For the text-containing cell, return its midpoint in (X, Y) coordinate format. 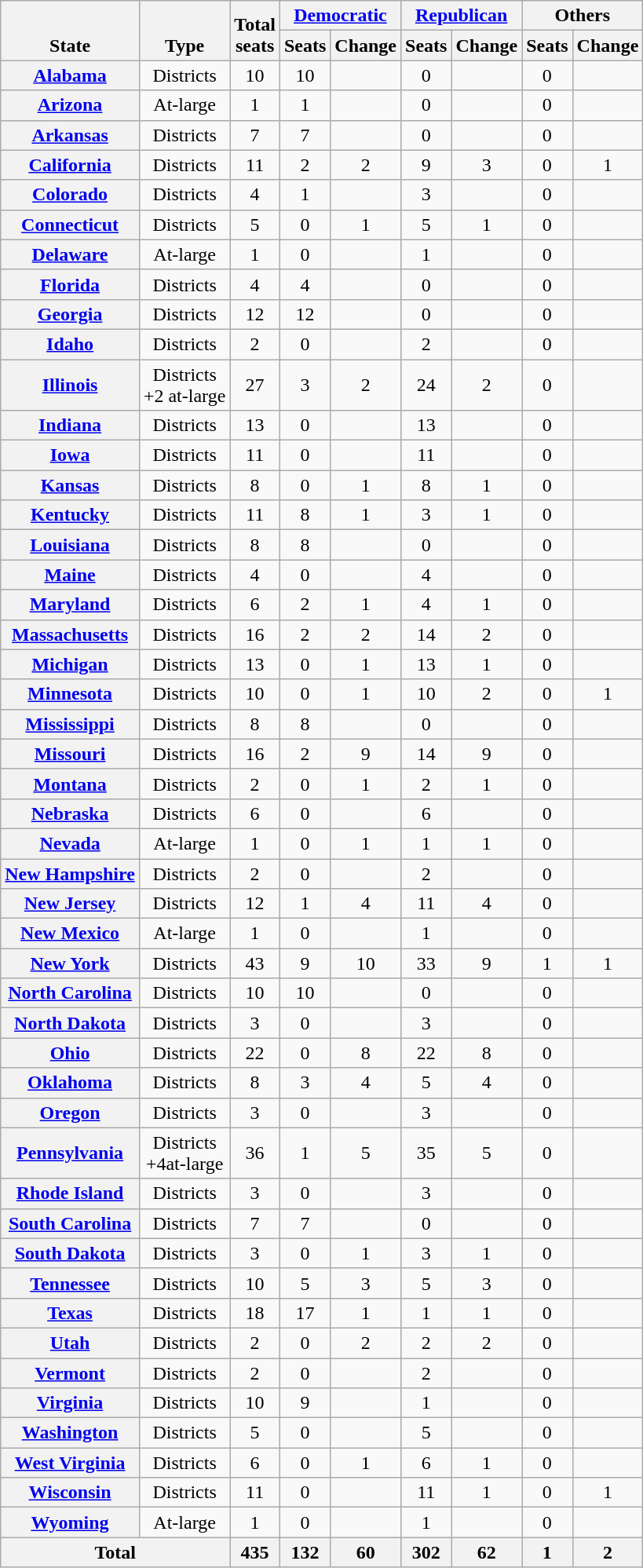
South Dakota (71, 1253)
62 (487, 1552)
Rhode Island (71, 1193)
Arizona (71, 105)
Pennsylvania (71, 1153)
Mississippi (71, 724)
Maine (71, 575)
Arkansas (71, 135)
Connecticut (71, 225)
33 (426, 963)
24 (426, 385)
17 (305, 1313)
Illinois (71, 385)
Type (184, 31)
Washington (71, 1433)
State (71, 31)
New York (71, 963)
New Hampshire (71, 874)
Georgia (71, 314)
Michigan (71, 664)
Districts+2 at-large (184, 385)
Kansas (71, 485)
Indiana (71, 426)
Delaware (71, 254)
New Mexico (71, 934)
18 (255, 1313)
Tennessee (71, 1283)
Others (583, 16)
Wisconsin (71, 1493)
Total (115, 1552)
Maryland (71, 605)
Massachusetts (71, 634)
132 (305, 1552)
Totalseats (255, 31)
27 (255, 385)
South Carolina (71, 1223)
60 (366, 1552)
Nevada (71, 843)
California (71, 165)
43 (255, 963)
36 (255, 1153)
Vermont (71, 1373)
New Jersey (71, 904)
302 (426, 1552)
Texas (71, 1313)
Wyoming (71, 1522)
Ohio (71, 1053)
35 (426, 1153)
Iowa (71, 455)
Virginia (71, 1403)
Nebraska (71, 813)
Florida (71, 284)
Oklahoma (71, 1083)
Missouri (71, 754)
Idaho (71, 344)
Kentucky (71, 515)
Democratic (340, 16)
West Virginia (71, 1463)
Colorado (71, 195)
North Dakota (71, 1023)
Districts+4at-large (184, 1153)
Republican (462, 16)
Minnesota (71, 694)
Montana (71, 784)
North Carolina (71, 993)
Alabama (71, 75)
435 (255, 1552)
Utah (71, 1343)
Louisiana (71, 545)
Oregon (71, 1113)
